Identify which cell holds the provided text, then report its [x, y] central coordinate. 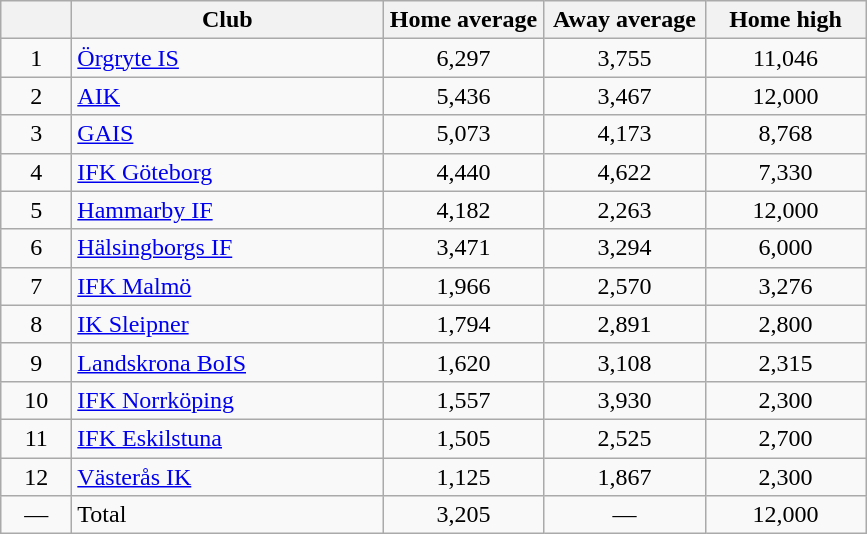
11,046 [786, 58]
2,700 [786, 438]
12 [36, 477]
GAIS [228, 134]
Away average [624, 20]
1,867 [624, 477]
3,755 [624, 58]
1,620 [464, 362]
3,108 [624, 362]
4 [36, 172]
5,073 [464, 134]
Västerås IK [228, 477]
Hälsingborgs IF [228, 248]
IFK Göteborg [228, 172]
1,125 [464, 477]
3,294 [624, 248]
Hammarby IF [228, 210]
3,467 [624, 96]
3 [36, 134]
6,297 [464, 58]
Örgryte IS [228, 58]
1,794 [464, 324]
3,205 [464, 515]
6,000 [786, 248]
5,436 [464, 96]
3,471 [464, 248]
Landskrona BoIS [228, 362]
10 [36, 400]
9 [36, 362]
Home high [786, 20]
4,182 [464, 210]
IK Sleipner [228, 324]
8,768 [786, 134]
2,891 [624, 324]
Total [228, 515]
2 [36, 96]
1,966 [464, 286]
AIK [228, 96]
11 [36, 438]
2,525 [624, 438]
IFK Malmö [228, 286]
1,557 [464, 400]
IFK Norrköping [228, 400]
7 [36, 286]
3,276 [786, 286]
Home average [464, 20]
2,263 [624, 210]
2,315 [786, 362]
1,505 [464, 438]
4,173 [624, 134]
1 [36, 58]
IFK Eskilstuna [228, 438]
3,930 [624, 400]
4,440 [464, 172]
6 [36, 248]
7,330 [786, 172]
2,570 [624, 286]
Club [228, 20]
2,800 [786, 324]
4,622 [624, 172]
8 [36, 324]
5 [36, 210]
